Pinpoint the cell where the given text exists, returning its [x, y] midpoint coordinate. 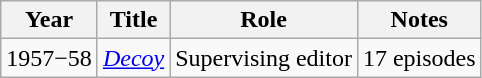
Role [264, 20]
17 episodes [419, 58]
Year [50, 20]
Decoy [133, 58]
Title [133, 20]
1957−58 [50, 58]
Supervising editor [264, 58]
Notes [419, 20]
